Capture the cell that displays the provided text and extract its (X, Y) central coordinate. 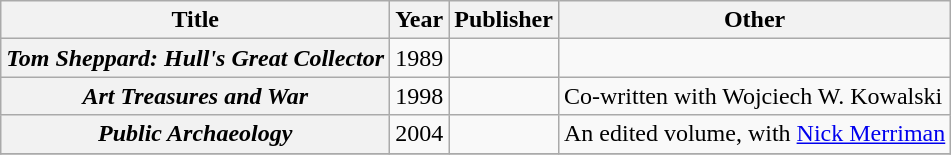
Public Archaeology (196, 134)
1989 (420, 58)
2004 (420, 134)
Title (196, 20)
Tom Sheppard: Hull's Great Collector (196, 58)
An edited volume, with Nick Merriman (754, 134)
Art Treasures and War (196, 96)
1998 (420, 96)
Other (754, 20)
Publisher (504, 20)
Year (420, 20)
Co-written with Wojciech W. Kowalski (754, 96)
